Locate the cell with the specified text and output its (X, Y) center coordinate. 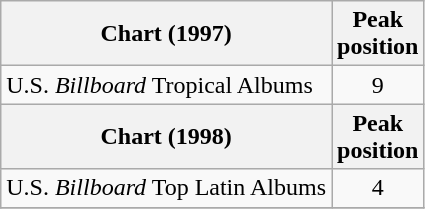
4 (378, 188)
U.S. Billboard Tropical Albums (166, 85)
Chart (1998) (166, 136)
Chart (1997) (166, 34)
U.S. Billboard Top Latin Albums (166, 188)
9 (378, 85)
